Capture the cell that displays the provided text and extract its (x, y) central coordinate. 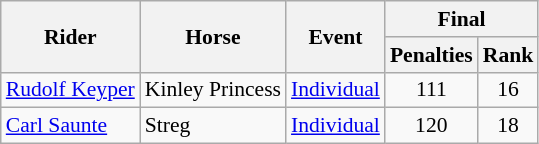
Final (462, 19)
Streg (213, 126)
Rider (70, 36)
18 (508, 126)
Rank (508, 55)
Carl Saunte (70, 126)
Penalties (432, 55)
Event (336, 36)
111 (432, 90)
Rudolf Keyper (70, 90)
120 (432, 126)
Kinley Princess (213, 90)
16 (508, 90)
Horse (213, 36)
